Return [x, y] of the center of cell containing provided text 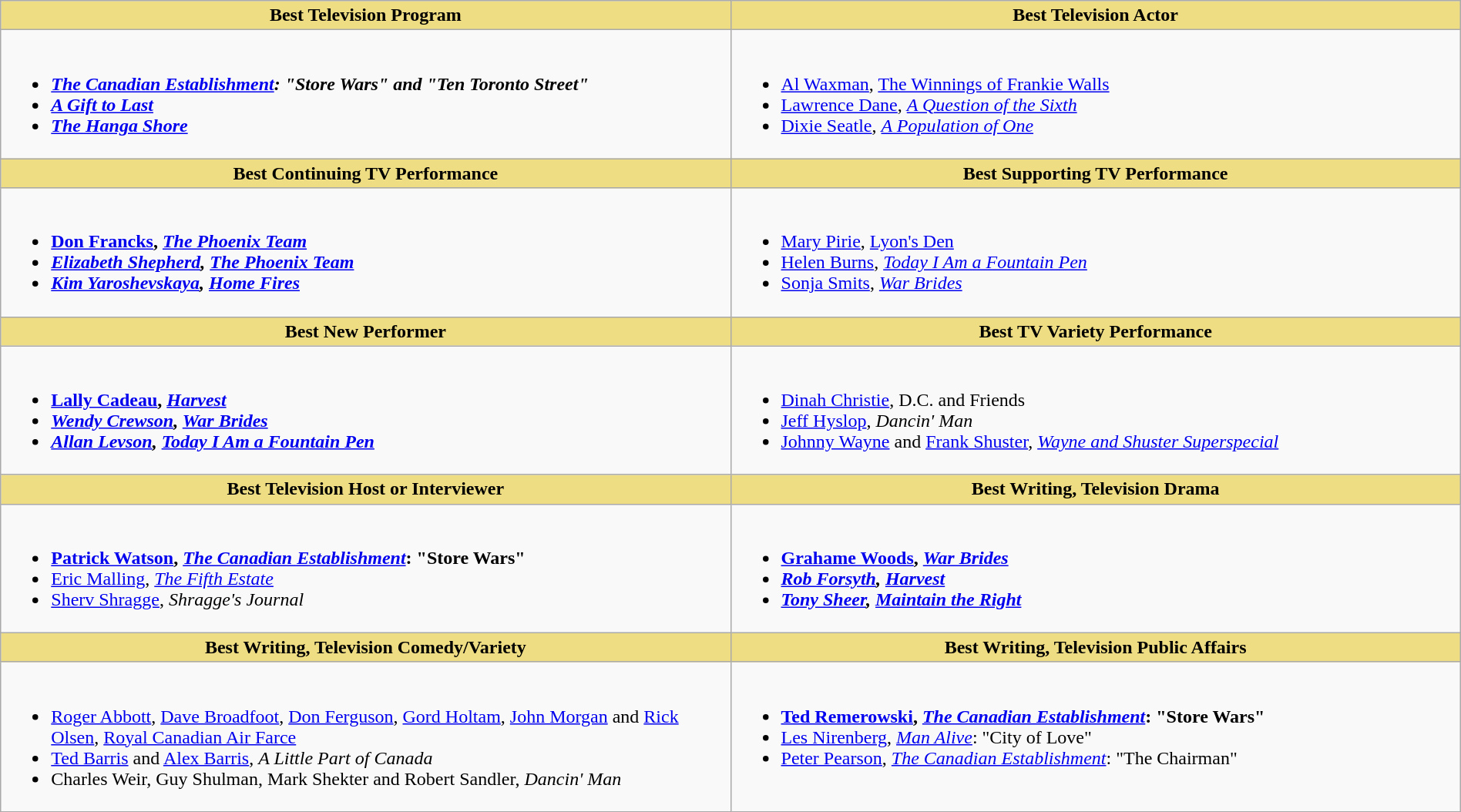
Grahame Woods, War BridesRob Forsyth, HarvestTony Sheer, Maintain the Right [1096, 569]
Dinah Christie, D.C. and FriendsJeff Hyslop, Dancin' ManJohnny Wayne and Frank Shuster, Wayne and Shuster Superspecial [1096, 410]
Patrick Watson, The Canadian Establishment: "Store Wars"Eric Malling, The Fifth EstateSherv Shragge, Shragge's Journal [365, 569]
Best Television Program [365, 15]
Best Writing, Television Drama [1096, 489]
Best Writing, Television Public Affairs [1096, 647]
Lally Cadeau, HarvestWendy Crewson, War BridesAllan Levson, Today I Am a Fountain Pen [365, 410]
Best Continuing TV Performance [365, 173]
Best Television Actor [1096, 15]
Best TV Variety Performance [1096, 331]
Best Television Host or Interviewer [365, 489]
Best Supporting TV Performance [1096, 173]
Don Francks, The Phoenix TeamElizabeth Shepherd, The Phoenix TeamKim Yaroshevskaya, Home Fires [365, 253]
The Canadian Establishment: "Store Wars" and "Ten Toronto Street"A Gift to LastThe Hanga Shore [365, 94]
Best Writing, Television Comedy/Variety [365, 647]
Al Waxman, The Winnings of Frankie WallsLawrence Dane, A Question of the SixthDixie Seatle, A Population of One [1096, 94]
Mary Pirie, Lyon's DenHelen Burns, Today I Am a Fountain PenSonja Smits, War Brides [1096, 253]
Best New Performer [365, 331]
